Search for the cell housing the specified text and yield its [x, y] center coordinate. 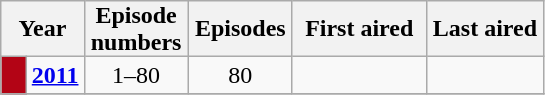
Year [42, 29]
2011 [55, 75]
Episodes [240, 29]
First aired [359, 29]
1–80 [136, 75]
Last aired [485, 29]
80 [240, 75]
Episodenumbers [136, 29]
